Pinpoint the cell where the given text exists, returning its [x, y] midpoint coordinate. 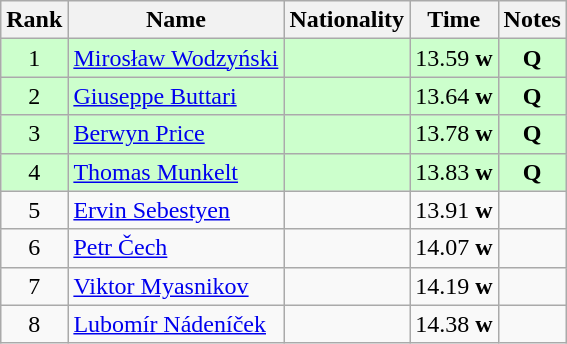
Name [176, 20]
3 [34, 134]
5 [34, 210]
Lubomír Nádeníček [176, 324]
Rank [34, 20]
14.07 w [454, 248]
1 [34, 58]
Thomas Munkelt [176, 172]
14.38 w [454, 324]
4 [34, 172]
Mirosław Wodzyński [176, 58]
13.83 w [454, 172]
8 [34, 324]
13.91 w [454, 210]
Berwyn Price [176, 134]
2 [34, 96]
Viktor Myasnikov [176, 286]
14.19 w [454, 286]
Petr Čech [176, 248]
13.78 w [454, 134]
Ervin Sebestyen [176, 210]
13.59 w [454, 58]
Giuseppe Buttari [176, 96]
13.64 w [454, 96]
7 [34, 286]
Nationality [347, 20]
Time [454, 20]
6 [34, 248]
Notes [532, 20]
